Locate the cell with the specified text and output its [X, Y] center coordinate. 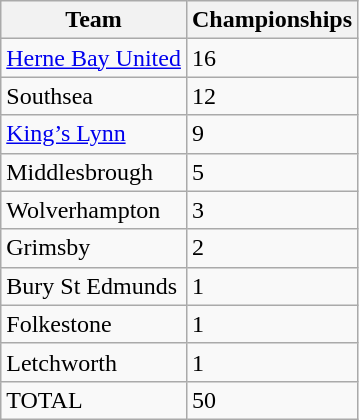
Middlesbrough [94, 172]
Herne Bay United [94, 58]
9 [272, 134]
Letchworth [94, 362]
Folkestone [94, 324]
50 [272, 400]
16 [272, 58]
Southsea [94, 96]
Grimsby [94, 248]
King’s Lynn [94, 134]
Bury St Edmunds [94, 286]
TOTAL [94, 400]
Championships [272, 20]
Team [94, 20]
Wolverhampton [94, 210]
12 [272, 96]
2 [272, 248]
3 [272, 210]
5 [272, 172]
